Output the (x, y) coordinate of the center of the cell containing the given text.  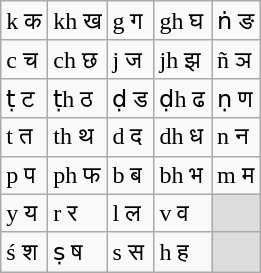
b ब (130, 175)
c च (24, 59)
bh भ (183, 175)
k क (24, 21)
y य (24, 213)
ṅ ङ (236, 21)
ṭh ठ (78, 98)
ph फ (78, 175)
p प (24, 175)
r र (78, 213)
l ल (130, 213)
gh घ (183, 21)
v व (183, 213)
ṣ ष (78, 252)
g ग (130, 21)
ṇ ण (236, 98)
j ज (130, 59)
th थ (78, 137)
s स (130, 252)
h ह (183, 252)
d द (130, 137)
dh ध (183, 137)
m म (236, 175)
ḍ ड (130, 98)
n न (236, 137)
ṭ ट (24, 98)
ḍh ढ (183, 98)
ch छ (78, 59)
kh ख (78, 21)
ñ ञ (236, 59)
ś श (24, 252)
jh झ (183, 59)
t त (24, 137)
